Determine the (x, y) coordinate at the center of the cell enclosing the given text.  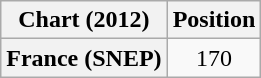
Position (214, 20)
170 (214, 58)
Chart (2012) (84, 20)
France (SNEP) (84, 58)
